Detect which cell encompasses the target text, then output its [x, y] center coordinate. 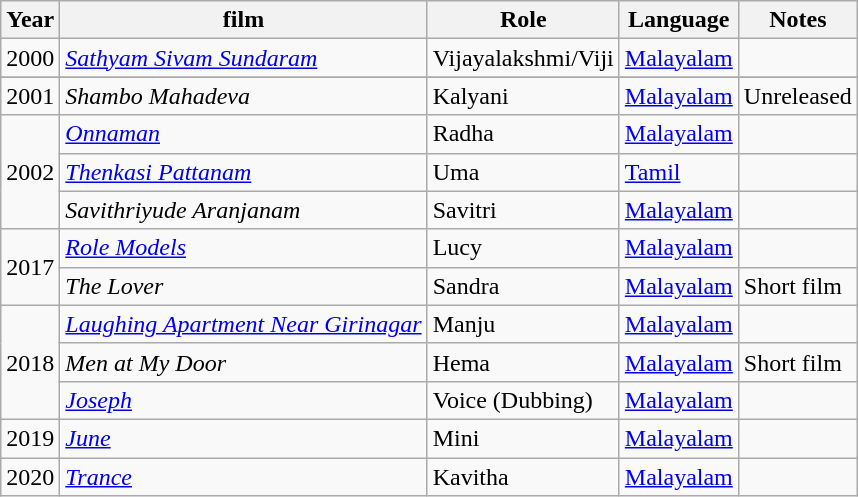
2002 [30, 172]
Sathyam Sivam Sundaram [244, 58]
Uma [523, 172]
2019 [30, 438]
Savitri [523, 210]
2020 [30, 477]
Mini [523, 438]
Joseph [244, 400]
Unreleased [798, 96]
Role [523, 20]
Laughing Apartment Near Girinagar [244, 324]
Year [30, 20]
Voice (Dubbing) [523, 400]
Thenkasi Pattanam [244, 172]
2017 [30, 267]
June [244, 438]
2018 [30, 362]
Sandra [523, 286]
Lucy [523, 248]
Savithriyude Aranjanam [244, 210]
Notes [798, 20]
Shambo Mahadeva [244, 96]
Tamil [678, 172]
Trance [244, 477]
Radha [523, 134]
Men at My Door [244, 362]
Vijayalakshmi/Viji [523, 58]
2000 [30, 58]
Kalyani [523, 96]
Onnaman [244, 134]
film [244, 20]
Manju [523, 324]
Kavitha [523, 477]
The Lover [244, 286]
Hema [523, 362]
2001 [30, 96]
Role Models [244, 248]
Language [678, 20]
